For the text-containing cell, return its midpoint in (x, y) coordinate format. 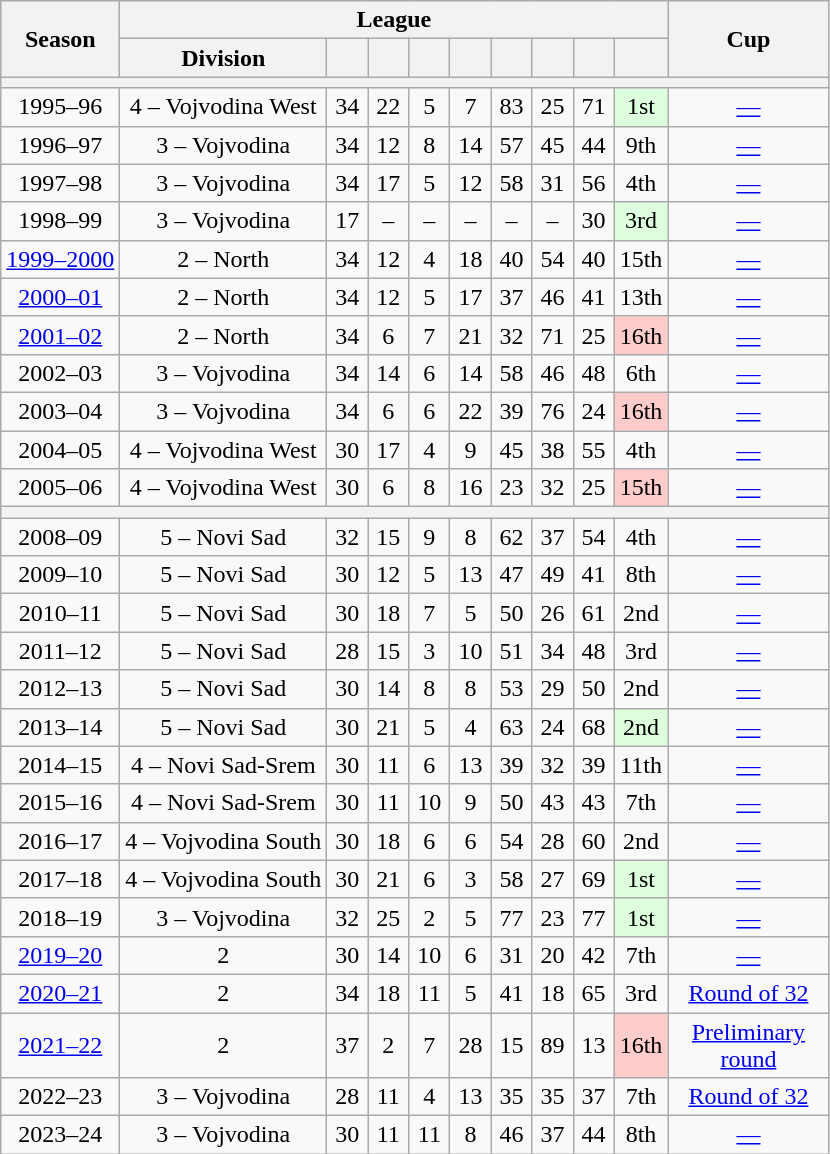
2019–20 (60, 955)
2002–03 (60, 373)
89 (552, 1044)
62 (512, 537)
1997–98 (60, 183)
16 (470, 488)
2011–12 (60, 651)
49 (552, 575)
2021–22 (60, 1044)
47 (512, 575)
69 (594, 879)
57 (512, 145)
29 (552, 689)
20 (552, 955)
2016–17 (60, 841)
2012–13 (60, 689)
2005–06 (60, 488)
42 (594, 955)
2003–04 (60, 411)
Cup (748, 39)
1999–2000 (60, 259)
Division (224, 58)
League (394, 20)
27 (552, 879)
Preliminary round (748, 1044)
76 (552, 411)
60 (594, 841)
2014–15 (60, 765)
1995–96 (60, 107)
68 (594, 727)
2010–11 (60, 613)
26 (552, 613)
1998–99 (60, 221)
2001–02 (60, 335)
38 (552, 449)
13th (641, 297)
2008–09 (60, 537)
2020–21 (60, 993)
61 (594, 613)
65 (594, 993)
2023–24 (60, 1135)
53 (512, 689)
2009–10 (60, 575)
2015–16 (60, 803)
2013–14 (60, 727)
2018–19 (60, 917)
56 (594, 183)
55 (594, 449)
2004–05 (60, 449)
11th (641, 765)
Season (60, 39)
2000–01 (60, 297)
51 (512, 651)
63 (512, 727)
83 (512, 107)
9th (641, 145)
2022–23 (60, 1097)
2017–18 (60, 879)
6th (641, 373)
1996–97 (60, 145)
